Determine the (X, Y) coordinate at the center of the cell enclosing the given text.  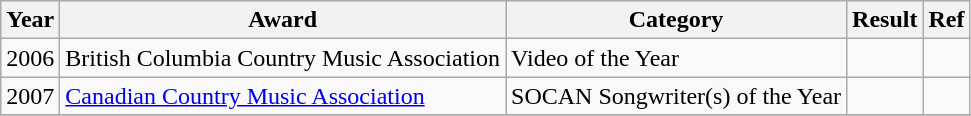
British Columbia Country Music Association (283, 58)
2007 (30, 96)
SOCAN Songwriter(s) of the Year (676, 96)
Video of the Year (676, 58)
Category (676, 20)
Canadian Country Music Association (283, 96)
Ref (946, 20)
2006 (30, 58)
Award (283, 20)
Result (885, 20)
Year (30, 20)
